Return the (x, y) coordinate for the center point of the cell that contains the specified text.  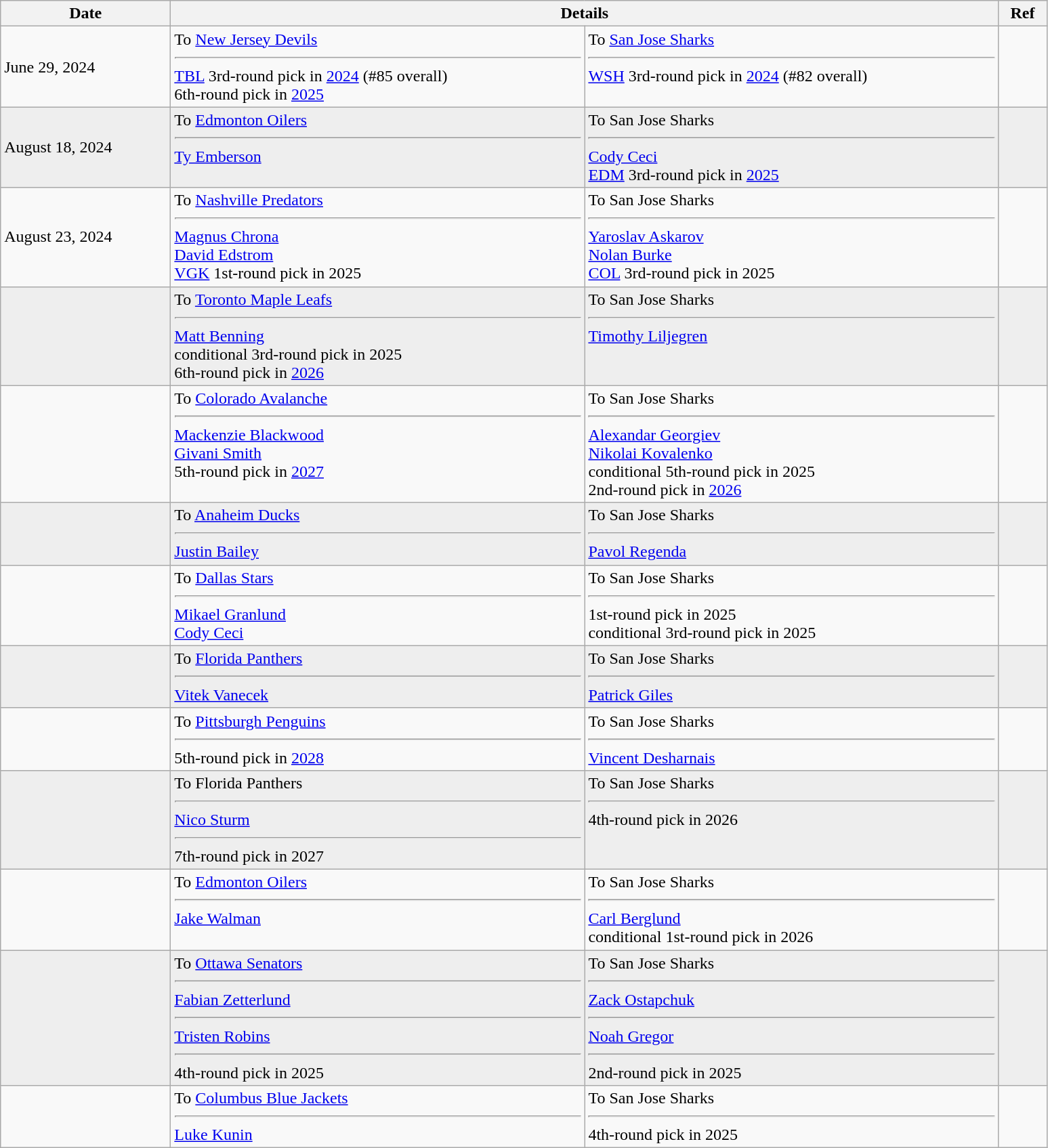
To Florida PanthersNico Sturm7th-round pick in 2027 (378, 820)
To San Jose SharksPavol Regenda (791, 534)
To Toronto Maple LeafsMatt Benningconditional 3rd-round pick in 20256th-round pick in 2026 (378, 336)
To Pittsburgh Penguins5th-round pick in 2028 (378, 739)
To Colorado AvalancheMackenzie BlackwoodGivani Smith5th-round pick in 2027 (378, 444)
Ref (1023, 14)
To San Jose SharksPatrick Giles (791, 677)
Details (585, 14)
To New Jersey DevilsTBL 3rd-round pick in 2024 (#85 overall)6th-round pick in 2025 (378, 66)
August 23, 2024 (85, 237)
To Florida PanthersVitek Vanecek (378, 677)
Date (85, 14)
To Nashville PredatorsMagnus ChronaDavid EdstromVGK 1st-round pick in 2025 (378, 237)
To San Jose SharksZack OstapchukNoah Gregor2nd-round pick in 2025 (791, 1017)
To San Jose Sharks4th-round pick in 2025 (791, 1117)
To San Jose SharksCarl Berglundconditional 1st-round pick in 2026 (791, 909)
To Columbus Blue JacketsLuke Kunin (378, 1117)
To San Jose SharksWSH 3rd-round pick in 2024 (#82 overall) (791, 66)
To Ottawa SenatorsFabian ZetterlundTristen Robins4th-round pick in 2025 (378, 1017)
To Anaheim DucksJustin Bailey (378, 534)
To San Jose SharksTimothy Liljegren (791, 336)
To San Jose SharksYaroslav AskarovNolan BurkeCOL 3rd-round pick in 2025 (791, 237)
To Edmonton OilersTy Emberson (378, 148)
To San Jose SharksCody CeciEDM 3rd-round pick in 2025 (791, 148)
To San Jose SharksAlexandar GeorgievNikolai Kovalenkoconditional 5th-round pick in 20252nd-round pick in 2026 (791, 444)
To San Jose SharksVincent Desharnais (791, 739)
To San Jose Sharks1st-round pick in 2025conditional 3rd-round pick in 2025 (791, 605)
To Dallas StarsMikael GranlundCody Ceci (378, 605)
June 29, 2024 (85, 66)
August 18, 2024 (85, 148)
To Edmonton OilersJake Walman (378, 909)
To San Jose Sharks4th-round pick in 2026 (791, 820)
